Scan for the cell matching the given text and deliver its [x, y] coordinate at center. 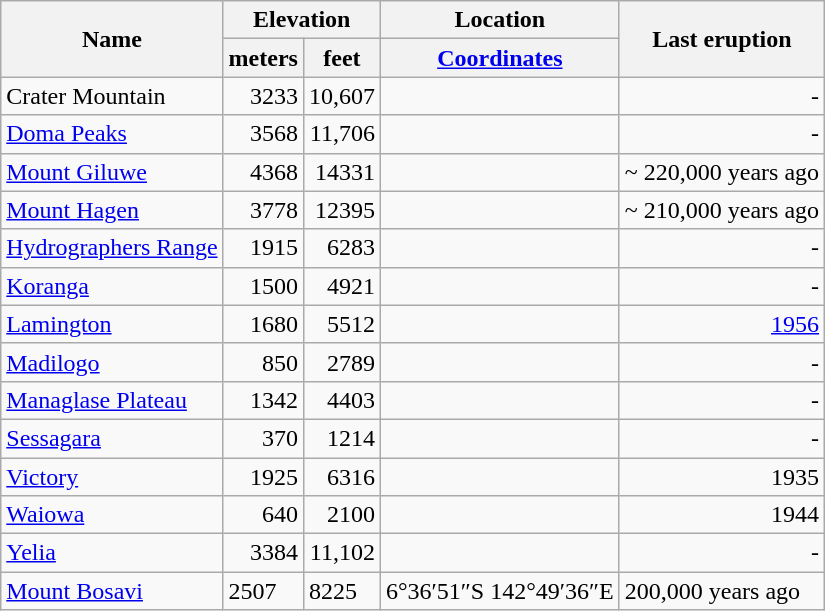
Mount Bosavi [112, 591]
~ 220,000 years ago [722, 172]
Koranga [112, 286]
2507 [263, 591]
6283 [342, 248]
1915 [263, 248]
14331 [342, 172]
6°36′51″S 142°49′36″E [500, 591]
Waiowa [112, 515]
4403 [342, 400]
1935 [722, 477]
Doma Peaks [112, 134]
370 [263, 438]
11,102 [342, 553]
4368 [263, 172]
1500 [263, 286]
3568 [263, 134]
Lamington [112, 324]
3384 [263, 553]
5512 [342, 324]
Mount Giluwe [112, 172]
1944 [722, 515]
4921 [342, 286]
Elevation [302, 20]
meters [263, 58]
8225 [342, 591]
850 [263, 362]
Madilogo [112, 362]
1214 [342, 438]
3233 [263, 96]
200,000 years ago [722, 591]
feet [342, 58]
1680 [263, 324]
Sessagara [112, 438]
Location [500, 20]
2789 [342, 362]
1925 [263, 477]
1956 [722, 324]
11,706 [342, 134]
Crater Mountain [112, 96]
Last eruption [722, 39]
6316 [342, 477]
Name [112, 39]
3778 [263, 210]
640 [263, 515]
Hydrographers Range [112, 248]
Victory [112, 477]
Managlase Plateau [112, 400]
Coordinates [500, 58]
Mount Hagen [112, 210]
10,607 [342, 96]
12395 [342, 210]
~ 210,000 years ago [722, 210]
2100 [342, 515]
Yelia [112, 553]
1342 [263, 400]
